Return the [x, y] coordinate for the center point of the cell that contains the specified text.  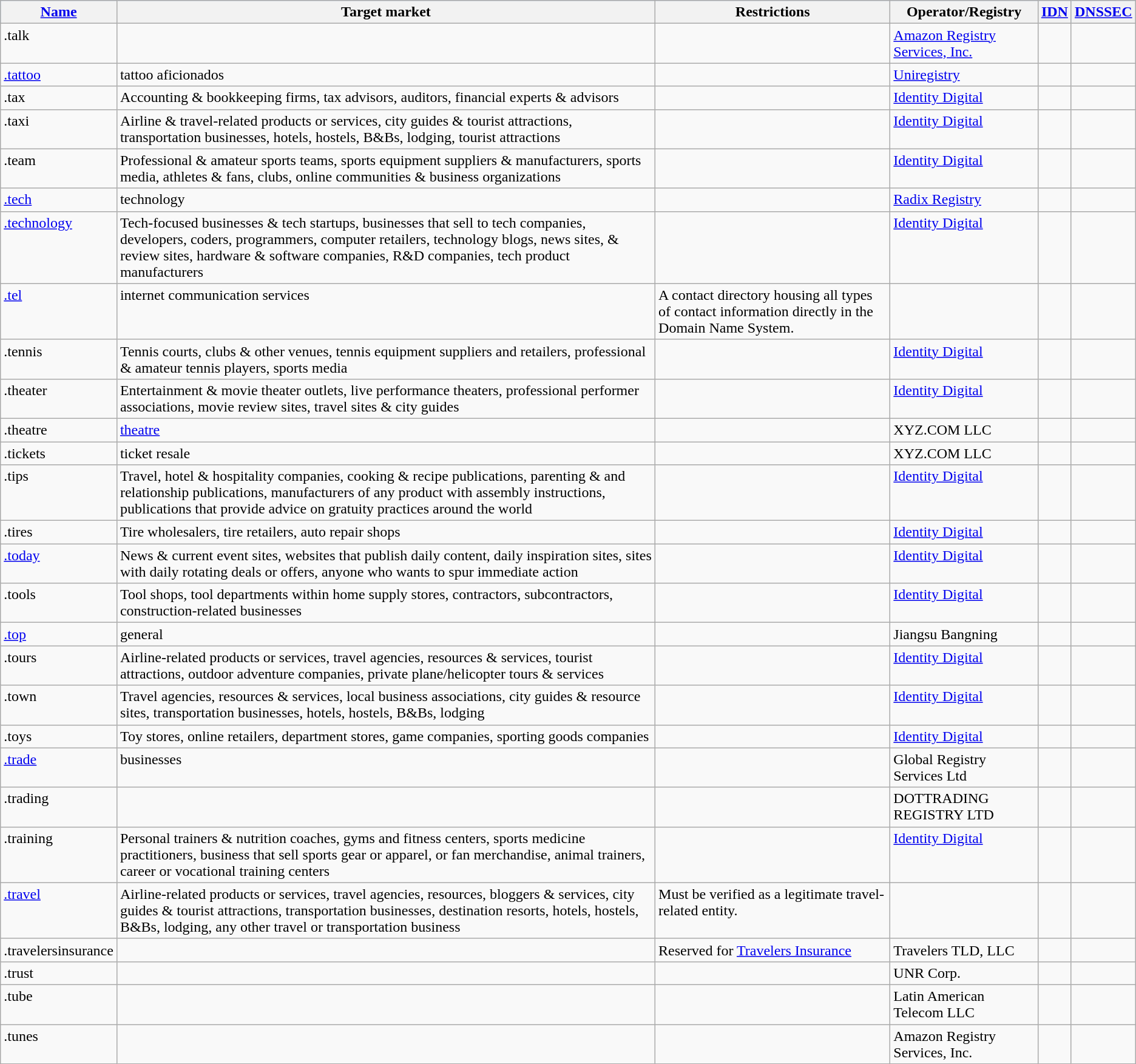
.top [59, 634]
internet communication services [386, 311]
.tax [59, 98]
businesses [386, 767]
Entertainment & movie theater outlets, live performance theaters, professional performer associations, movie review sites, travel sites & city guides [386, 398]
Name [59, 12]
.training [59, 855]
tattoo aficionados [386, 75]
.toys [59, 736]
.trust [59, 973]
.tech [59, 200]
.tel [59, 311]
Reserved for Travelers Insurance [773, 950]
.town [59, 705]
.trade [59, 767]
.tours [59, 665]
Uniregistry [964, 75]
Global Registry Services Ltd [964, 767]
Jiangsu Bangning [964, 634]
.team [59, 169]
.talk [59, 44]
A contact directory housing all types of contact information directly in the Domain Name System. [773, 311]
Accounting & bookkeeping firms, tax advisors, auditors, financial experts & advisors [386, 98]
IDN [1055, 12]
Radix Registry [964, 200]
general [386, 634]
.tattoo [59, 75]
.tools [59, 603]
.travel [59, 910]
UNR Corp. [964, 973]
Tire wholesalers, tire retailers, auto repair shops [386, 532]
.theatre [59, 430]
DOTTRADING REGISTRY LTD [964, 807]
.tires [59, 532]
Operator/Registry [964, 12]
Toy stores, online retailers, department stores, game companies, sporting goods companies [386, 736]
.tube [59, 1004]
technology [386, 200]
Must be verified as a legitimate travel-related entity. [773, 910]
Travelers TLD, LLC [964, 950]
DNSSEC [1103, 12]
.taxi [59, 129]
.tennis [59, 359]
Target market [386, 12]
.tunes [59, 1044]
.technology [59, 248]
.tickets [59, 453]
ticket resale [386, 453]
Restrictions [773, 12]
theatre [386, 430]
.tips [59, 493]
.today [59, 563]
.trading [59, 807]
.theater [59, 398]
Tool shops, tool departments within home supply stores, contractors, subcontractors, construction-related businesses [386, 603]
Tennis courts, clubs & other venues, tennis equipment suppliers and retailers, professional & amateur tennis players, sports media [386, 359]
Latin American Telecom LLC [964, 1004]
.travelersinsurance [59, 950]
